Capture the cell that displays the provided text and extract its [X, Y] central coordinate. 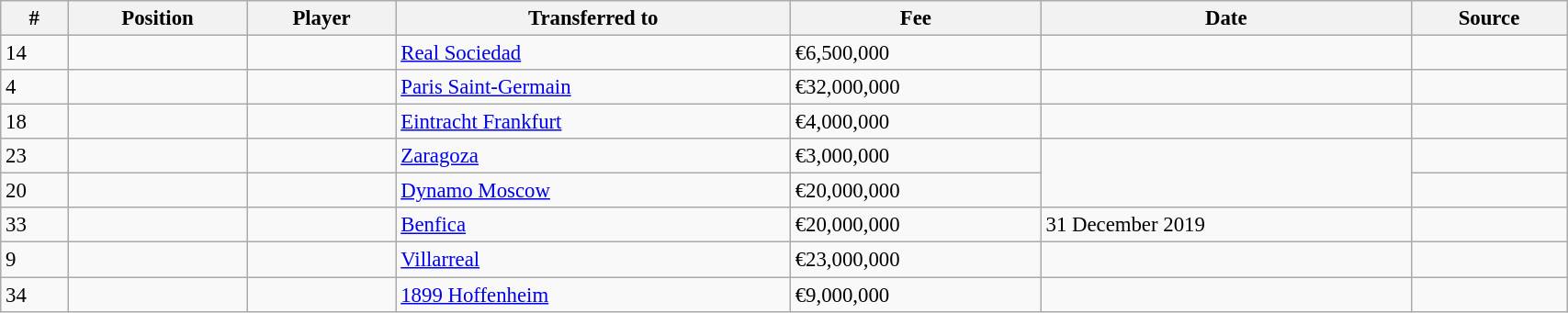
Position [158, 18]
Zaragoza [593, 156]
18 [35, 122]
€9,000,000 [915, 295]
€4,000,000 [915, 122]
Source [1488, 18]
Benfica [593, 225]
34 [35, 295]
4 [35, 87]
€6,500,000 [915, 53]
Dynamo Moscow [593, 191]
# [35, 18]
€32,000,000 [915, 87]
€23,000,000 [915, 260]
9 [35, 260]
Player [321, 18]
Eintracht Frankfurt [593, 122]
31 December 2019 [1225, 225]
Villarreal [593, 260]
Date [1225, 18]
20 [35, 191]
€3,000,000 [915, 156]
Real Sociedad [593, 53]
Paris Saint-Germain [593, 87]
23 [35, 156]
1899 Hoffenheim [593, 295]
Transferred to [593, 18]
Fee [915, 18]
14 [35, 53]
33 [35, 225]
